Identify which cell holds the provided text, then report its (X, Y) central coordinate. 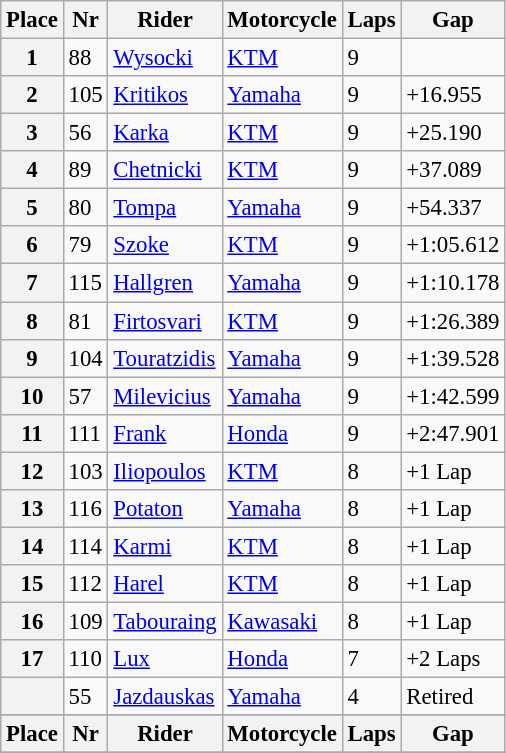
Tabouraing (165, 621)
Kawasaki (282, 621)
115 (86, 283)
6 (32, 245)
Szoke (165, 245)
88 (86, 58)
+25.190 (453, 133)
79 (86, 245)
2 (32, 95)
Potaton (165, 509)
+1:39.528 (453, 358)
Tompa (165, 208)
16 (32, 621)
+54.337 (453, 208)
+2 Laps (453, 659)
111 (86, 433)
Harel (165, 584)
12 (32, 471)
1 (32, 58)
103 (86, 471)
14 (32, 546)
55 (86, 697)
5 (32, 208)
13 (32, 509)
Kritikos (165, 95)
105 (86, 95)
112 (86, 584)
Touratzidis (165, 358)
+1:05.612 (453, 245)
15 (32, 584)
Firtosvari (165, 321)
110 (86, 659)
89 (86, 170)
Iliopoulos (165, 471)
Milevicius (165, 396)
Wysocki (165, 58)
57 (86, 396)
Retired (453, 697)
+16.955 (453, 95)
+2:47.901 (453, 433)
17 (32, 659)
104 (86, 358)
+1:26.389 (453, 321)
+1:42.599 (453, 396)
Karka (165, 133)
109 (86, 621)
80 (86, 208)
56 (86, 133)
Chetnicki (165, 170)
Karmi (165, 546)
10 (32, 396)
+1:10.178 (453, 283)
Lux (165, 659)
3 (32, 133)
114 (86, 546)
Hallgren (165, 283)
81 (86, 321)
116 (86, 509)
Frank (165, 433)
+37.089 (453, 170)
11 (32, 433)
Jazdauskas (165, 697)
